Return [x, y] of the center of cell containing provided text 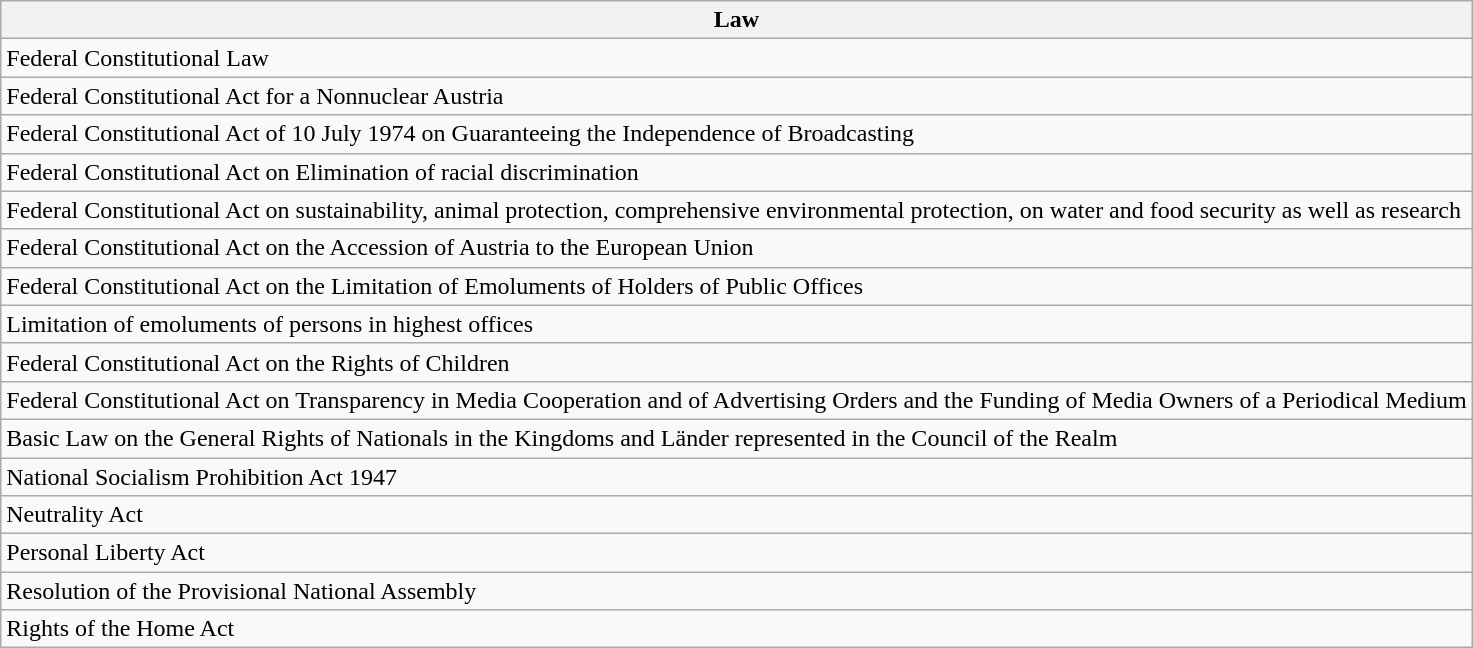
Federal Constitutional Act on the Rights of Children [736, 362]
Basic Law on the General Rights of Nationals in the Kingdoms and Länder represented in the Council of the Realm [736, 438]
Rights of the Home Act [736, 629]
Federal Constitutional Act on Transparency in Media Cooperation and of Advertising Orders and the Funding of Media Owners of a Periodical Medium [736, 400]
Limitation of emoluments of persons in highest offices [736, 324]
National Socialism Prohibition Act 1947 [736, 477]
Federal Constitutional Act on Elimination of racial discrimination [736, 172]
Federal Constitutional Law [736, 58]
Federal Constitutional Act of 10 July 1974 on Guaranteeing the Independence of Broadcasting [736, 134]
Federal Constitutional Act on the Accession of Austria to the European Union [736, 248]
Federal Constitutional Act on the Limitation of Emoluments of Holders of Public Offices [736, 286]
Resolution of the Provisional National Assembly [736, 591]
Personal Liberty Act [736, 553]
Federal Constitutional Act for a Nonnuclear Austria [736, 96]
Law [736, 20]
Neutrality Act [736, 515]
